For the text-containing cell, return its midpoint in [x, y] coordinate format. 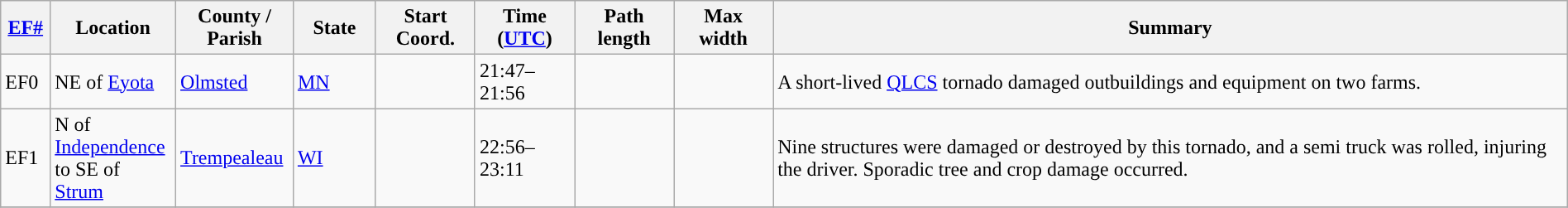
22:56–23:11 [524, 157]
21:47–21:56 [524, 81]
EF# [26, 28]
Olmsted [235, 81]
NE of Eyota [113, 81]
N of Independence to SE of Strum [113, 157]
EF0 [26, 81]
Path length [624, 28]
State [334, 28]
Max width [724, 28]
Summary [1171, 28]
Time (UTC) [524, 28]
County / Parish [235, 28]
Nine structures were damaged or destroyed by this tornado, and a semi truck was rolled, injuring the driver. Sporadic tree and crop damage occurred. [1171, 157]
WI [334, 157]
MN [334, 81]
Trempealeau [235, 157]
EF1 [26, 157]
Start Coord. [425, 28]
Location [113, 28]
A short-lived QLCS tornado damaged outbuildings and equipment on two farms. [1171, 81]
